Capture the cell that displays the provided text and extract its [x, y] central coordinate. 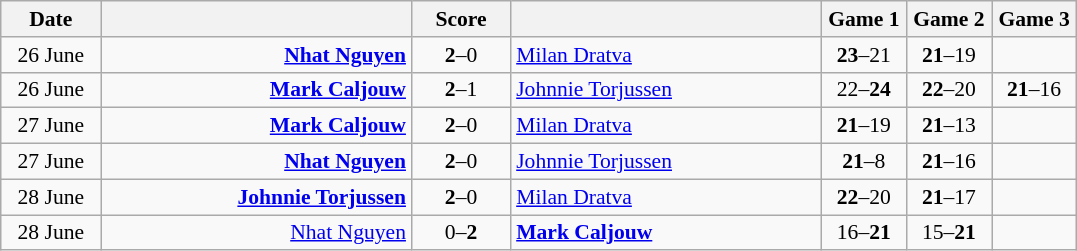
21–17 [948, 197]
Score [461, 19]
22–24 [864, 90]
Game 1 [864, 19]
21–13 [948, 126]
15–21 [948, 233]
2–1 [461, 90]
23–21 [864, 55]
Date [51, 19]
21–8 [864, 162]
Game 2 [948, 19]
Game 3 [1034, 19]
0–2 [461, 233]
16–21 [864, 233]
